Search for the cell housing the specified text and yield its [x, y] center coordinate. 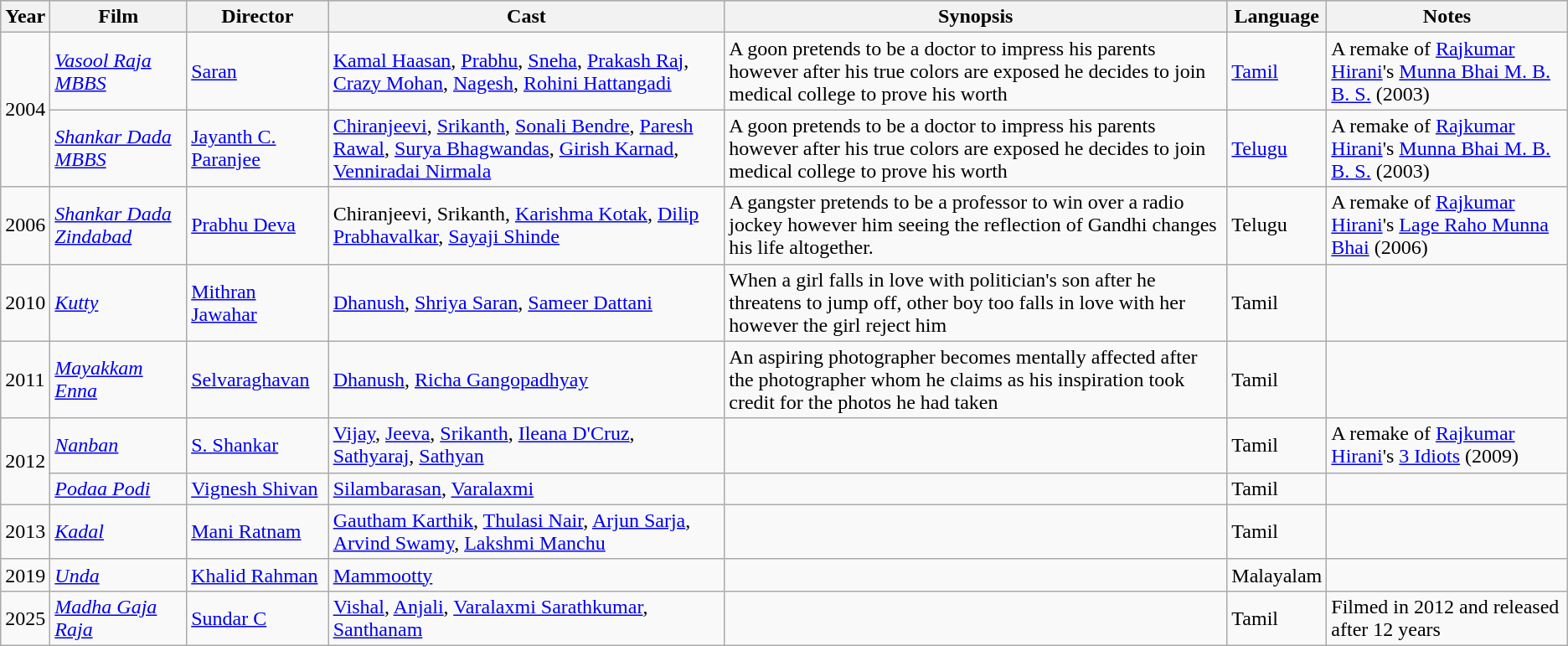
Shankar Dada Zindabad [119, 225]
Vasool Raja MBBS [119, 71]
A remake of Rajkumar Hirani's Lage Raho Munna Bhai (2006) [1447, 225]
When a girl falls in love with politician's son after he threatens to jump off, other boy too falls in love with her however the girl reject him [976, 302]
Selvaraghavan [258, 380]
Director [258, 17]
Madha Gaja Raja [119, 618]
Language [1277, 17]
Vishal, Anjali, Varalaxmi Sarathkumar, Santhanam [526, 618]
Dhanush, Richa Gangopadhyay [526, 380]
Sundar C [258, 618]
Cast [526, 17]
A remake of Rajkumar Hirani's 3 Idiots (2009) [1447, 446]
2006 [25, 225]
Dhanush, Shriya Saran, Sameer Dattani [526, 302]
Kadal [119, 531]
Podaa Podi [119, 488]
2013 [25, 531]
Prabhu Deva [258, 225]
2012 [25, 461]
2004 [25, 110]
2011 [25, 380]
Chiranjeevi, Srikanth, Sonali Bendre, Paresh Rawal, Surya Bhagwandas, Girish Karnad, Venniradai Nirmala [526, 148]
Saran [258, 71]
Year [25, 17]
Gautham Karthik, Thulasi Nair, Arjun Sarja, Arvind Swamy, Lakshmi Manchu [526, 531]
Kutty [119, 302]
2010 [25, 302]
An aspiring photographer becomes mentally affected after the photographer whom he claims as his inspiration took credit for the photos he had taken [976, 380]
Mayakkam Enna [119, 380]
Vijay, Jeeva, Srikanth, Ileana D'Cruz, Sathyaraj, Sathyan [526, 446]
2025 [25, 618]
Shankar Dada MBBS [119, 148]
Film [119, 17]
Vignesh Shivan [258, 488]
Mithran Jawahar [258, 302]
Kamal Haasan, Prabhu, Sneha, Prakash Raj, Crazy Mohan, Nagesh, Rohini Hattangadi [526, 71]
Silambarasan, Varalaxmi [526, 488]
A gangster pretends to be a professor to win over a radio jockey however him seeing the reflection of Gandhi changes his life altogether. [976, 225]
Jayanth C. Paranjee [258, 148]
Chiranjeevi, Srikanth, Karishma Kotak, Dilip Prabhavalkar, Sayaji Shinde [526, 225]
Malayalam [1277, 575]
Mani Ratnam [258, 531]
Synopsis [976, 17]
2019 [25, 575]
Filmed in 2012 and released after 12 years [1447, 618]
S. Shankar [258, 446]
Unda [119, 575]
Notes [1447, 17]
Mammootty [526, 575]
Khalid Rahman [258, 575]
Nanban [119, 446]
